For the text-containing cell, return its midpoint in (x, y) coordinate format. 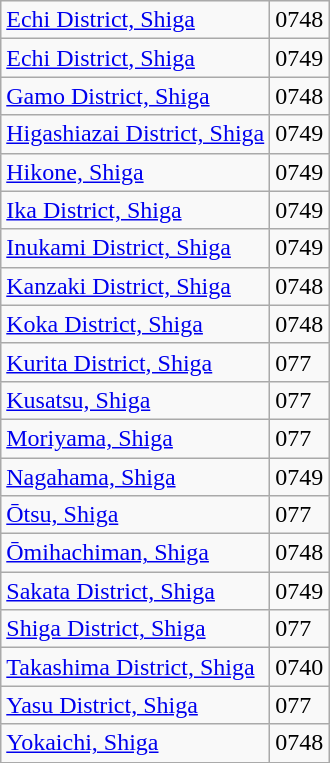
Nagahama, Shiga (136, 477)
Koka District, Shiga (136, 324)
Inukami District, Shiga (136, 248)
Higashiazai District, Shiga (136, 134)
Takashima District, Shiga (136, 667)
Ōtsu, Shiga (136, 515)
0740 (300, 667)
Kusatsu, Shiga (136, 400)
Ika District, Shiga (136, 210)
Kurita District, Shiga (136, 362)
Gamo District, Shiga (136, 96)
Yokaichi, Shiga (136, 743)
Sakata District, Shiga (136, 591)
Ōmihachiman, Shiga (136, 553)
Moriyama, Shiga (136, 438)
Yasu District, Shiga (136, 705)
Kanzaki District, Shiga (136, 286)
Hikone, Shiga (136, 172)
Shiga District, Shiga (136, 629)
